Return [x, y] of the center of cell containing provided text 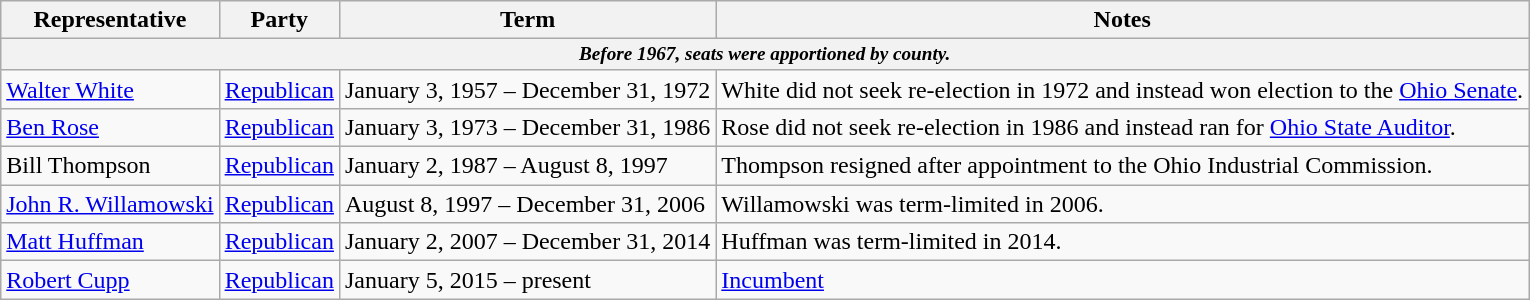
Matt Huffman [110, 242]
Party [279, 20]
Willamowski was term-limited in 2006. [1122, 204]
Incumbent [1122, 280]
January 2, 2007 – December 31, 2014 [527, 242]
Rose did not seek re-election in 1986 and instead ran for Ohio State Auditor. [1122, 128]
Bill Thompson [110, 166]
January 3, 1973 – December 31, 1986 [527, 128]
Ben Rose [110, 128]
John R. Willamowski [110, 204]
White did not seek re-election in 1972 and instead won election to the Ohio Senate. [1122, 89]
Robert Cupp [110, 280]
January 2, 1987 – August 8, 1997 [527, 166]
Thompson resigned after appointment to the Ohio Industrial Commission. [1122, 166]
Walter White [110, 89]
Representative [110, 20]
January 5, 2015 – present [527, 280]
Notes [1122, 20]
Before 1967, seats were apportioned by county. [765, 55]
Huffman was term-limited in 2014. [1122, 242]
Term [527, 20]
August 8, 1997 – December 31, 2006 [527, 204]
January 3, 1957 – December 31, 1972 [527, 89]
